Determine the [X, Y] coordinate at the center of the cell enclosing the given text.  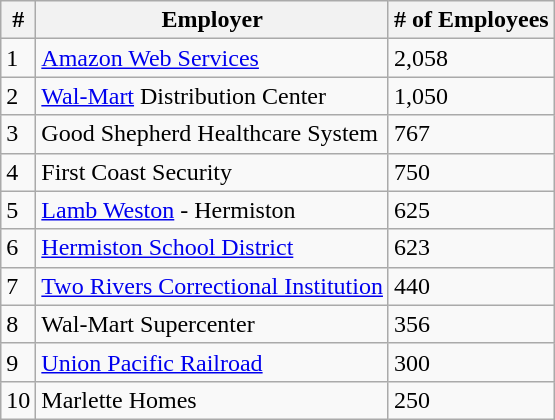
Employer [212, 20]
8 [18, 324]
625 [471, 210]
# of Employees [471, 20]
Marlette Homes [212, 400]
Wal-Mart Supercenter [212, 324]
750 [471, 172]
Hermiston School District [212, 248]
Wal-Mart Distribution Center [212, 96]
9 [18, 362]
300 [471, 362]
Lamb Weston - Hermiston [212, 210]
1 [18, 58]
4 [18, 172]
767 [471, 134]
2 [18, 96]
First Coast Security [212, 172]
2,058 [471, 58]
Amazon Web Services [212, 58]
# [18, 20]
440 [471, 286]
250 [471, 400]
Two Rivers Correctional Institution [212, 286]
5 [18, 210]
7 [18, 286]
6 [18, 248]
10 [18, 400]
623 [471, 248]
1,050 [471, 96]
Good Shepherd Healthcare System [212, 134]
3 [18, 134]
Union Pacific Railroad [212, 362]
356 [471, 324]
